Return the [X, Y] coordinate for the center point of the cell that contains the specified text.  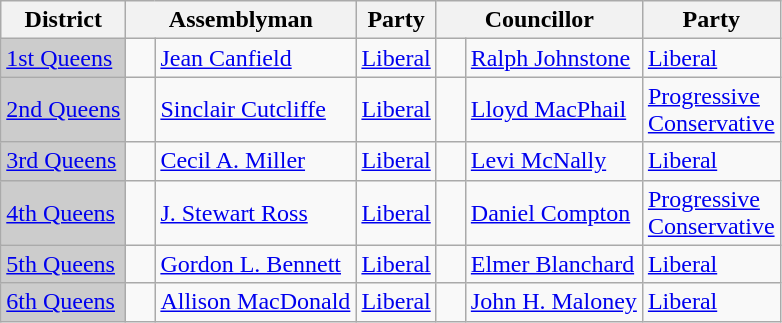
4th Queens [64, 212]
Assemblyman [241, 20]
5th Queens [64, 264]
2nd Queens [64, 110]
Jean Canfield [256, 58]
1st Queens [64, 58]
Levi McNally [554, 161]
Gordon L. Bennett [256, 264]
Daniel Compton [554, 212]
Ralph Johnstone [554, 58]
6th Queens [64, 302]
Allison MacDonald [256, 302]
District [64, 20]
Lloyd MacPhail [554, 110]
Sinclair Cutcliffe [256, 110]
Councillor [539, 20]
John H. Maloney [554, 302]
Cecil A. Miller [256, 161]
3rd Queens [64, 161]
J. Stewart Ross [256, 212]
Elmer Blanchard [554, 264]
